Determine the (X, Y) coordinate at the center of the cell enclosing the given text.  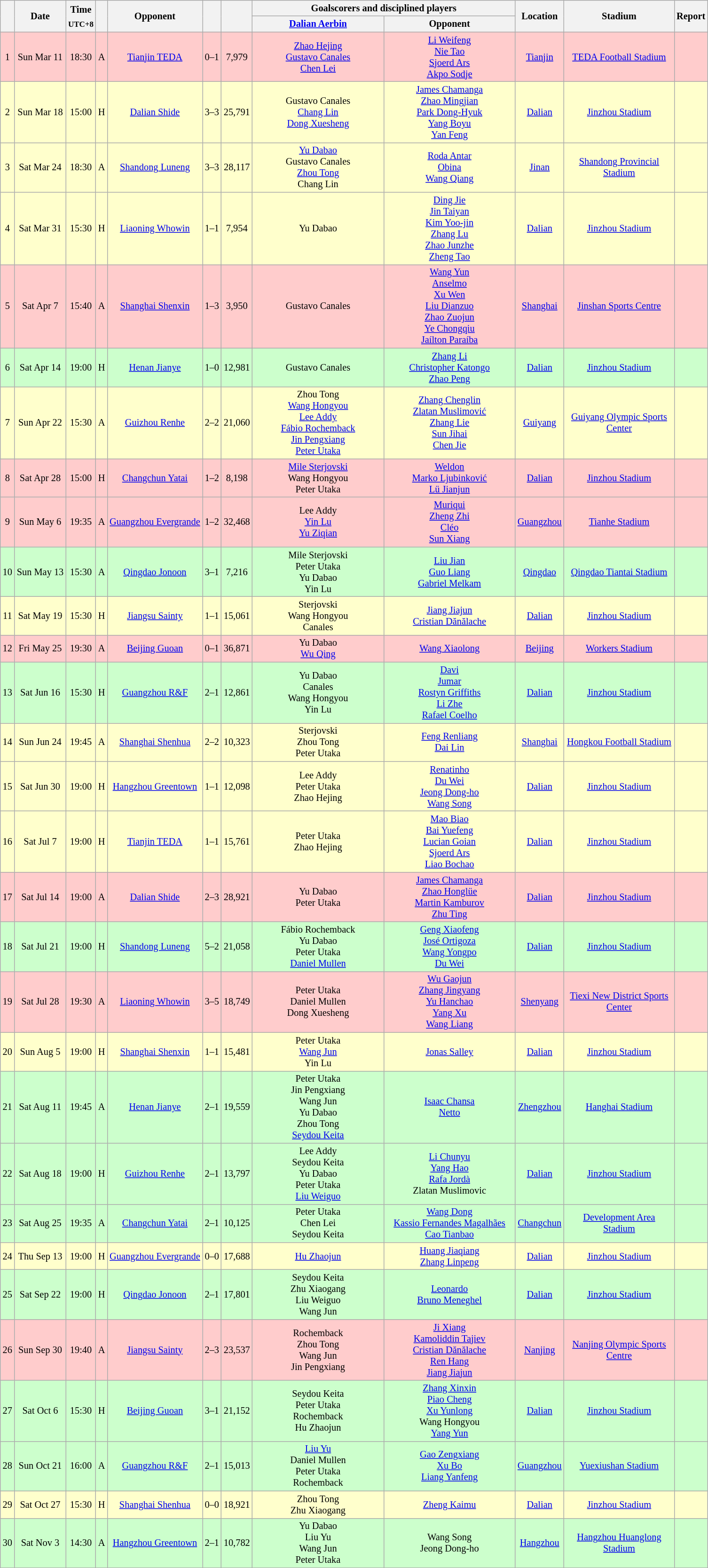
Li Chunyu Yang Hao Rafa Jordà Zlatan Muslimovic (449, 1173)
Sat Jun 30 (40, 786)
Sun Oct 21 (40, 1466)
Sun Mar 11 (40, 57)
Sun Jun 24 (40, 742)
Mao Biao Bai Yuefeng Lucian Goian Sjoerd Ars Liao Bochao (449, 841)
8 (8, 478)
Yu Dabao Peter Utaka (318, 897)
Liu Yu Daniel Mullen Peter Utaka Rochemback (318, 1466)
1 (8, 57)
Sat Nov 3 (40, 1543)
Beijing (540, 649)
Leonardo Bruno Meneghel (449, 1294)
11 (8, 616)
Gao Zengxiang Xu Bo Liang Yanfeng (449, 1466)
Sun Aug 5 (40, 1052)
Sat Jul 28 (40, 1002)
Sat Jul 7 (40, 841)
Sat Oct 6 (40, 1411)
17 (8, 897)
1–3 (212, 306)
18,921 (237, 1505)
Yu Dabao (318, 229)
Thu Sep 13 (40, 1256)
21,060 (237, 423)
30 (8, 1543)
18 (8, 947)
Fábio Rochemback Yu Dabao Peter Utaka Daniel Mullen (318, 947)
18,749 (237, 1002)
Nanjing Olympic Sports Centre (620, 1350)
Seydou Keita Zhu Xiaogang Liu Weiguo Wang Jun (318, 1294)
Zhou Tong Zhu Xiaogang (318, 1505)
Dalian Aerbin (318, 24)
Renatinho Du Wei Jeong Dong-ho Wang Song (449, 786)
20 (8, 1052)
5–2 (212, 947)
James Chamanga Zhao Honglüe Martin Kamburov Zhu Ting (449, 897)
Guiyang (540, 423)
Zhengzhou (540, 1107)
Isaac Chansa Netto (449, 1107)
Liu Jian Guo Liang Gabriel Melkam (449, 572)
Sat Apr 14 (40, 367)
12 (8, 649)
Muriqui Zheng Zhi Cléo Sun Xiang (449, 522)
Yu Dabao Wu Qing (318, 649)
16 (8, 841)
Peter Utaka Zhao Hejing (318, 841)
Date (40, 16)
Sat Apr 28 (40, 478)
19,559 (237, 1107)
Zhang Chenglin Zlatan Muslimović Zhang Lie Sun Jihai Chen Jie (449, 423)
Hanghai Stadium (620, 1107)
Sat Oct 27 (40, 1505)
Weldon Marko Ljubinković Lü Jianjun (449, 478)
15 (8, 786)
Lee Addy Seydou Keita Yu Dabao Peter Utaka Liu Weiguo (318, 1173)
Sat Sep 22 (40, 1294)
25 (8, 1294)
Sat Jun 16 (40, 693)
Guiyang Olympic Sports Center (620, 423)
Sat Mar 24 (40, 167)
7,216 (237, 572)
Sterjovski Wang Hongyou Canales (318, 616)
Hongkou Football Stadium (620, 742)
TEDA Football Stadium (620, 57)
12,981 (237, 367)
2 (8, 112)
21,058 (237, 947)
Hangzhou (540, 1543)
7,979 (237, 57)
23,537 (237, 1350)
Stadium (620, 16)
Sun May 6 (40, 522)
Fri May 25 (40, 649)
Goalscorers and disciplined players (384, 8)
16:00 (81, 1466)
29 (8, 1505)
Li Weifeng Nie Tao Sjoerd Ars Akpo Sodje (449, 57)
Ding Jie Jin Taiyan Kim Yoo-jin Zhang Lu Zhao Junzhe Zheng Tao (449, 229)
21 (8, 1107)
Shandong Provincial Stadium (620, 167)
1–0 (212, 367)
Sun Sep 30 (40, 1350)
Shenyang (540, 1002)
Huang Jiaqiang Zhang Linpeng (449, 1256)
Jiang Jiajun Cristian Dănălache (449, 616)
Wang Song Jeong Dong-ho (449, 1543)
Ji Xiang Kamoliddin Tajiev Cristian Dănălache Ren Hang Jiang Jiajun (449, 1350)
8,198 (237, 478)
17,801 (237, 1294)
13 (8, 693)
Mile Sterjovski Wang Hongyou Peter Utaka (318, 478)
Jinan (540, 167)
Sun May 13 (40, 572)
3 (8, 167)
Sat Mar 31 (40, 229)
Zheng Kaimu (449, 1505)
Qingdao (540, 572)
Report (691, 16)
Gustavo Canales Chang Lin Dong Xuesheng (318, 112)
Changchun (540, 1223)
Rochemback Zhou Tong Wang Jun Jin Pengxiang (318, 1350)
5 (8, 306)
14 (8, 742)
Yuexiushan Stadium (620, 1466)
10,125 (237, 1223)
Sat Jul 21 (40, 947)
Hangzhou Huanglong Stadium (620, 1543)
28,117 (237, 167)
Mile Sterjovski Peter Utaka Yu Dabao Yin Lu (318, 572)
Lee Addy Yin Lu Yu Ziqian (318, 522)
6 (8, 367)
26 (8, 1350)
14:30 (81, 1543)
12,098 (237, 786)
19:40 (81, 1350)
22 (8, 1173)
Location (540, 16)
3–5 (212, 1002)
Zhang Xinxin Piao Cheng Xu Yunlong Wang Hongyou Yang Yun (449, 1411)
Yu Dabao Liu Yu Wang Jun Peter Utaka (318, 1543)
15:40 (81, 306)
10 (8, 572)
Development Area Stadium (620, 1223)
Zhao Hejing Gustavo Canales Chen Lei (318, 57)
3,950 (237, 306)
15,761 (237, 841)
Sat Jul 14 (40, 897)
Jonas Salley (449, 1052)
15,013 (237, 1466)
Lee Addy Peter Utaka Zhao Hejing (318, 786)
Wang Yun Anselmo Xu Wen Liu Dianzuo Zhao Zuojun Ye Chongqiu Jaílton Paraíba (449, 306)
Roda Antar Obina Wang Qiang (449, 167)
28 (8, 1466)
Zhang Li Christopher Katongo Zhao Peng (449, 367)
10,782 (237, 1543)
Nanjing (540, 1350)
Wu Gaojun Zhang Jingyang Yu Hanchao Yang Xu Wang Liang (449, 1002)
21,152 (237, 1411)
Jinshan Sports Centre (620, 306)
Sat Apr 7 (40, 306)
Sat Aug 25 (40, 1223)
19 (8, 1002)
Peter Utaka Wang Jun Yin Lu (318, 1052)
36,871 (237, 649)
4 (8, 229)
Wang Dong Kassio Fernandes Magalhães Cao Tianbao (449, 1223)
12,861 (237, 693)
Sat Aug 18 (40, 1173)
9 (8, 522)
7,954 (237, 229)
Sun Apr 22 (40, 423)
James Chamanga Zhao Mingjian Park Dong-Hyuk Yang Boyu Yan Feng (449, 112)
32,468 (237, 522)
Tiexi New District Sports Center (620, 1002)
13,797 (237, 1173)
Davi Jumar Rostyn Griffiths Li Zhe Rafael Coelho (449, 693)
Wang Xiaolong (449, 649)
Seydou Keita Peter Utaka Rochemback Hu Zhaojun (318, 1411)
Peter Utaka Daniel Mullen Dong Xuesheng (318, 1002)
Zhou Tong Wang Hongyou Lee Addy Fábio Rochemback Jin Pengxiang Peter Utaka (318, 423)
Workers Stadium (620, 649)
Sterjovski Zhou Tong Peter Utaka (318, 742)
Sat May 19 (40, 616)
25,791 (237, 112)
7 (8, 423)
Peter Utaka Jin Pengxiang Wang Jun Yu Dabao Zhou Tong Seydou Keita (318, 1107)
Sun Mar 18 (40, 112)
15,481 (237, 1052)
Peter Utaka Chen Lei Seydou Keita (318, 1223)
17,688 (237, 1256)
10,323 (237, 742)
Feng Renliang Dai Lin (449, 742)
15,061 (237, 616)
Hu Zhaojun (318, 1256)
24 (8, 1256)
23 (8, 1223)
Tianjin (540, 57)
TimeUTC+8 (81, 16)
Yu Dabao Gustavo Canales Zhou Tong Chang Lin (318, 167)
Tianhe Stadium (620, 522)
Geng Xiaofeng José Ortigoza Wang Yongpo Du Wei (449, 947)
27 (8, 1411)
Sat Aug 11 (40, 1107)
Yu Dabao Canales Wang Hongyou Yin Lu (318, 693)
Qingdao Tiantai Stadium (620, 572)
28,921 (237, 897)
